Output the [x, y] coordinate of the center of the cell containing the given text.  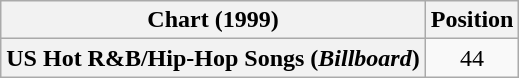
Chart (1999) [213, 20]
Position [472, 20]
US Hot R&B/Hip-Hop Songs (Billboard) [213, 58]
44 [472, 58]
